Capture the cell that displays the provided text and extract its (X, Y) central coordinate. 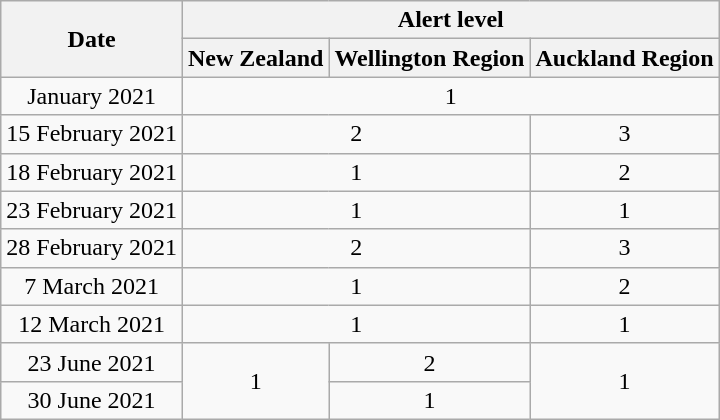
12 March 2021 (92, 324)
Wellington Region (430, 58)
New Zealand (255, 58)
15 February 2021 (92, 134)
Date (92, 39)
30 June 2021 (92, 400)
23 February 2021 (92, 210)
Alert level (450, 20)
Auckland Region (624, 58)
January 2021 (92, 96)
28 February 2021 (92, 248)
18 February 2021 (92, 172)
23 June 2021 (92, 362)
7 March 2021 (92, 286)
